Find where the given text appears and provide that cell's center as (x, y) coordinate. 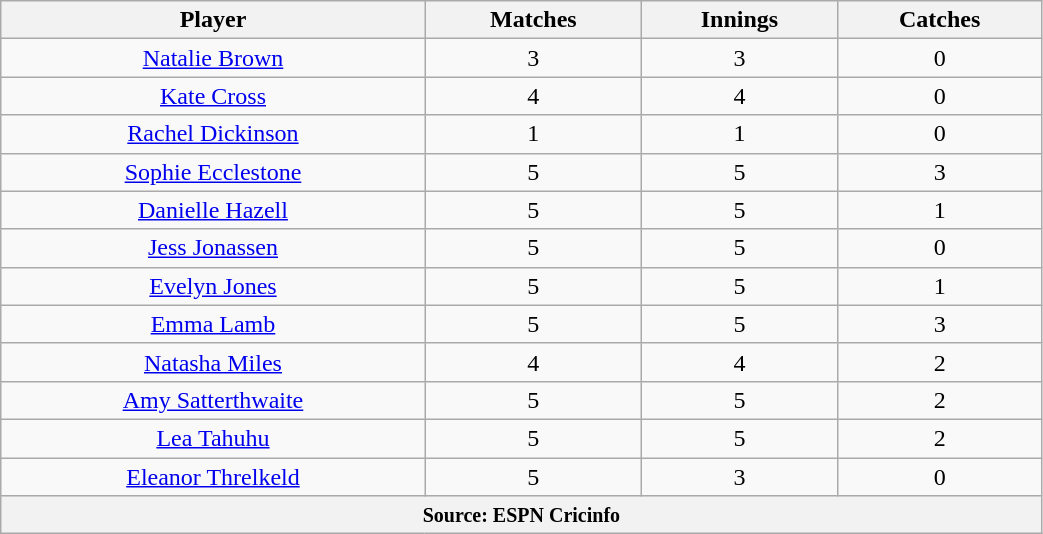
Danielle Hazell (213, 210)
Lea Tahuhu (213, 438)
Evelyn Jones (213, 286)
Kate Cross (213, 96)
Player (213, 20)
Natasha Miles (213, 362)
Rachel Dickinson (213, 134)
Innings (740, 20)
Catches (940, 20)
Eleanor Threlkeld (213, 477)
Matches (533, 20)
Source: ESPN Cricinfo (522, 515)
Jess Jonassen (213, 248)
Natalie Brown (213, 58)
Emma Lamb (213, 324)
Sophie Ecclestone (213, 172)
Amy Satterthwaite (213, 400)
